Determine the (x, y) coordinate at the center of the cell enclosing the given text.  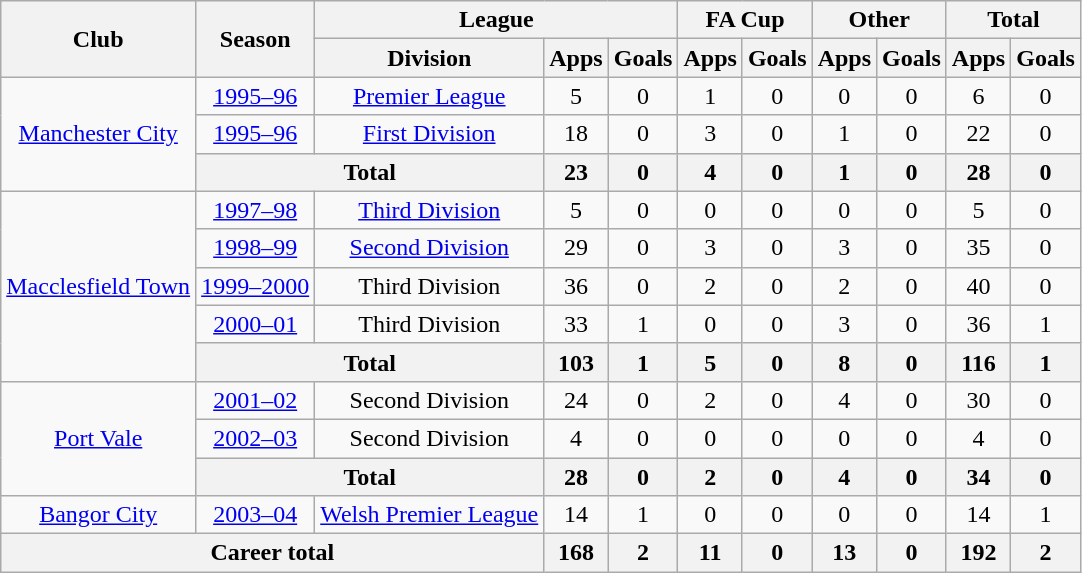
First Division (430, 134)
FA Cup (745, 20)
11 (710, 553)
103 (576, 362)
Premier League (430, 96)
192 (978, 553)
2003–04 (256, 515)
Welsh Premier League (430, 515)
2002–03 (256, 438)
Macclesfield Town (98, 286)
Port Vale (98, 438)
33 (576, 324)
6 (978, 96)
30 (978, 400)
13 (844, 553)
18 (576, 134)
Club (98, 39)
29 (576, 248)
35 (978, 248)
116 (978, 362)
168 (576, 553)
Other (879, 20)
1999–2000 (256, 286)
League (496, 20)
2000–01 (256, 324)
23 (576, 172)
34 (978, 477)
24 (576, 400)
22 (978, 134)
1997–98 (256, 210)
Division (430, 58)
Career total (272, 553)
Season (256, 39)
1998–99 (256, 248)
Bangor City (98, 515)
Manchester City (98, 134)
2001–02 (256, 400)
8 (844, 362)
40 (978, 286)
